Search for the cell housing the specified text and yield its [x, y] center coordinate. 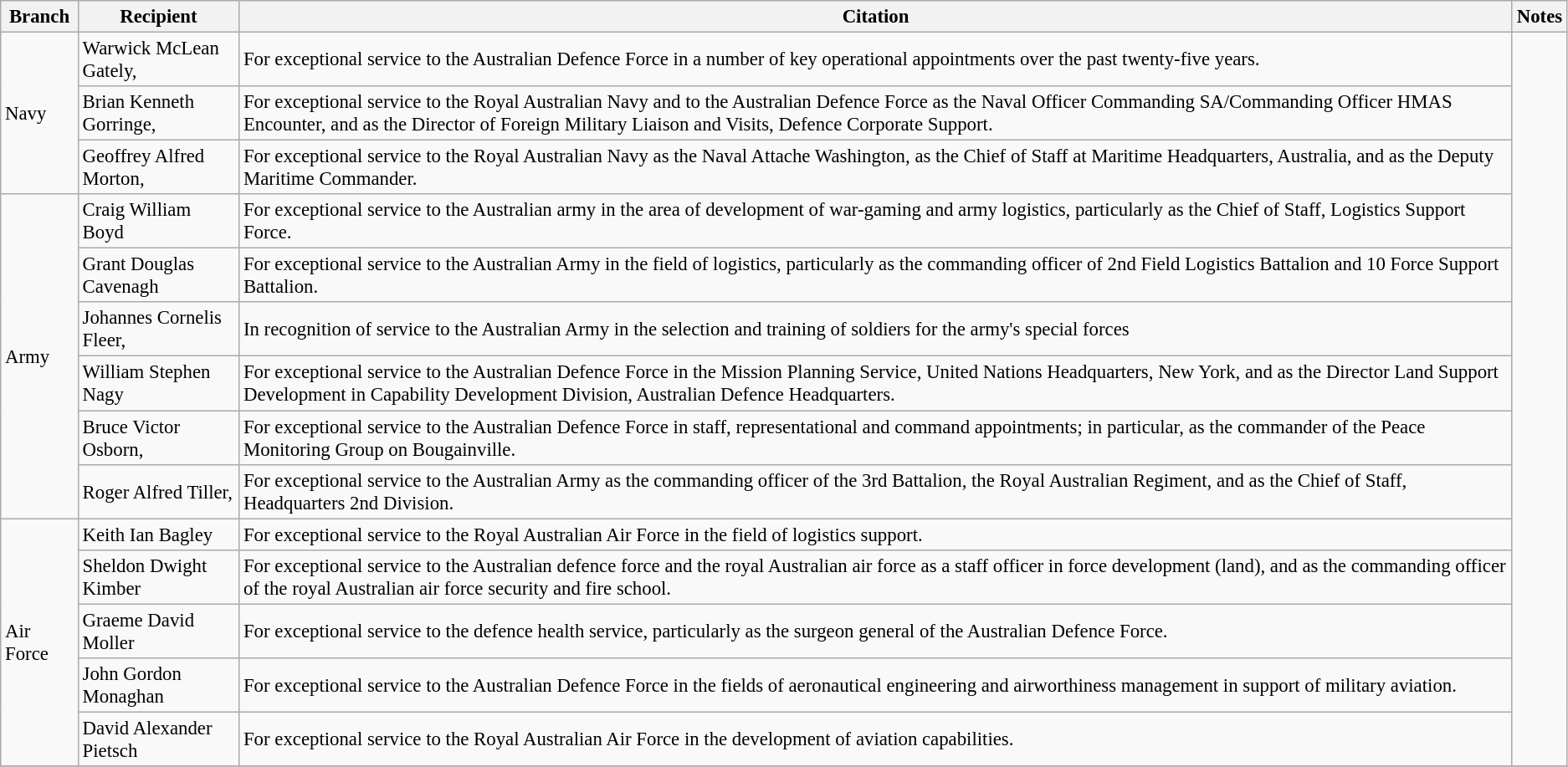
Citation [876, 17]
For exceptional service to the Royal Australian Air Force in the field of logistics support. [876, 534]
Sheldon Dwight Kimber [158, 577]
David Alexander Pietsch [158, 739]
Brian Kenneth Gorringe, [158, 114]
In recognition of service to the Australian Army in the selection and training of soldiers for the army's special forces [876, 330]
Keith Ian Bagley [158, 534]
Notes [1540, 17]
Bruce Victor Osborn, [158, 438]
Roger Alfred Tiller, [158, 492]
Johannes Cornelis Fleer, [158, 330]
For exceptional service to the Australian Defence Force in a number of key operational appointments over the past twenty-five years. [876, 60]
For exceptional service to the Royal Australian Air Force in the development of aviation capabilities. [876, 739]
Geoffrey Alfred Morton, [158, 167]
Recipient [158, 17]
Grant Douglas Cavenagh [158, 276]
Navy [40, 114]
Warwick McLean Gately, [158, 60]
William Stephen Nagy [158, 383]
Branch [40, 17]
For exceptional service to the defence health service, particularly as the surgeon general of the Australian Defence Force. [876, 631]
Graeme David Moller [158, 631]
John Gordon Monaghan [158, 686]
Army [40, 356]
Air Force [40, 642]
Craig William Boyd [158, 221]
